Scan for the cell matching the given text and deliver its [X, Y] coordinate at center. 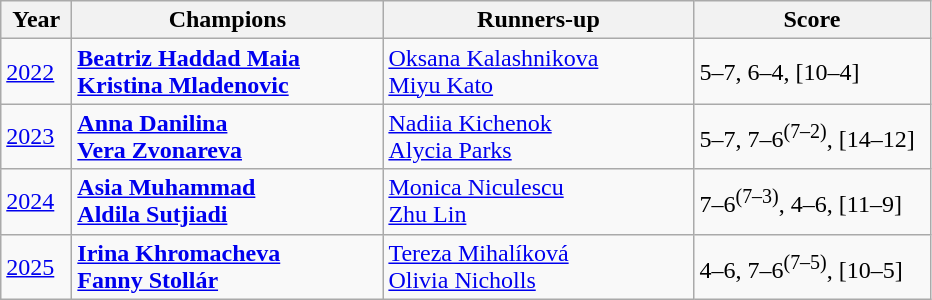
5–7, 6–4, [10–4] [812, 72]
Year [36, 20]
Score [812, 20]
2022 [36, 72]
Irina Khromacheva Fanny Stollár [228, 266]
2023 [36, 136]
7–6(7–3), 4–6, [11–9] [812, 202]
2024 [36, 202]
Nadiia Kichenok Alycia Parks [538, 136]
Oksana Kalashnikova Miyu Kato [538, 72]
5–7, 7–6(7–2), [14–12] [812, 136]
4–6, 7–6(7–5), [10–5] [812, 266]
Runners-up [538, 20]
Anna Danilina Vera Zvonareva [228, 136]
Champions [228, 20]
Monica Niculescu Zhu Lin [538, 202]
Tereza Mihalíková Olivia Nicholls [538, 266]
2025 [36, 266]
Beatriz Haddad Maia Kristina Mladenovic [228, 72]
Asia Muhammad Aldila Sutjiadi [228, 202]
